Detect which cell encompasses the target text, then output its (X, Y) center coordinate. 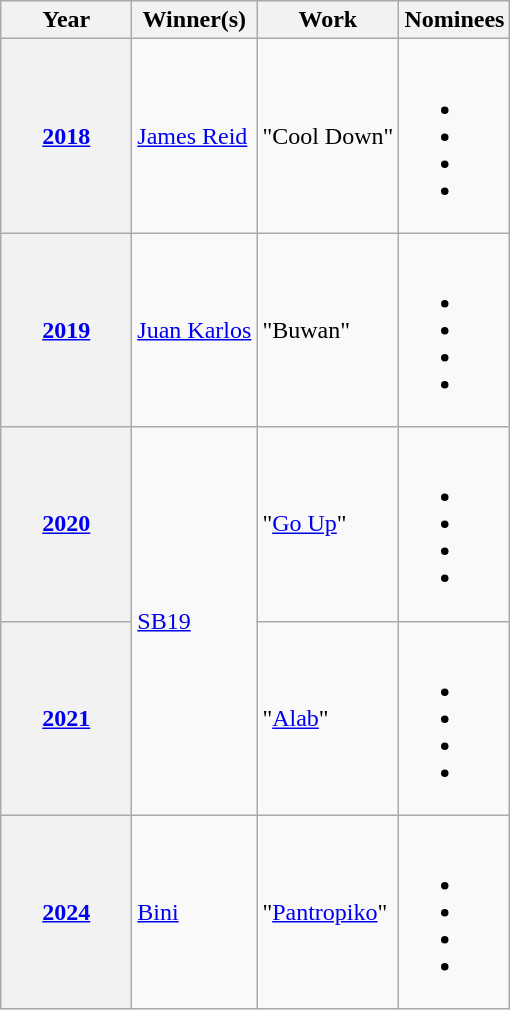
"Go Up" (328, 524)
"Alab" (328, 718)
2020 (66, 524)
Juan Karlos (194, 330)
2019 (66, 330)
Work (328, 20)
Winner(s) (194, 20)
"Pantropiko" (328, 912)
Year (66, 20)
"Cool Down" (328, 136)
"Buwan" (328, 330)
James Reid (194, 136)
Nominees (454, 20)
Bini (194, 912)
2018 (66, 136)
SB19 (194, 621)
2021 (66, 718)
2024 (66, 912)
